For the text-containing cell, return its midpoint in (x, y) coordinate format. 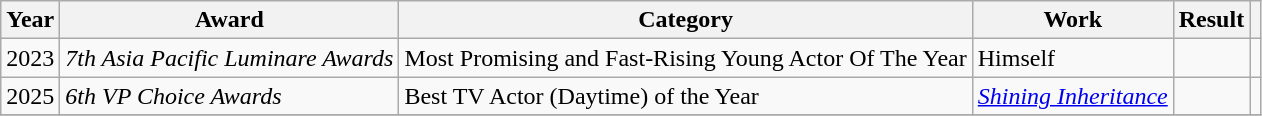
Most Promising and Fast-Rising Young Actor Of The Year (686, 58)
2023 (30, 58)
6th VP Choice Awards (230, 96)
Category (686, 20)
Himself (1072, 58)
Shining Inheritance (1072, 96)
Year (30, 20)
7th Asia Pacific Luminare Awards (230, 58)
Result (1211, 20)
Work (1072, 20)
2025 (30, 96)
Award (230, 20)
Best TV Actor (Daytime) of the Year (686, 96)
